Pinpoint the cell where the given text exists, returning its (X, Y) midpoint coordinate. 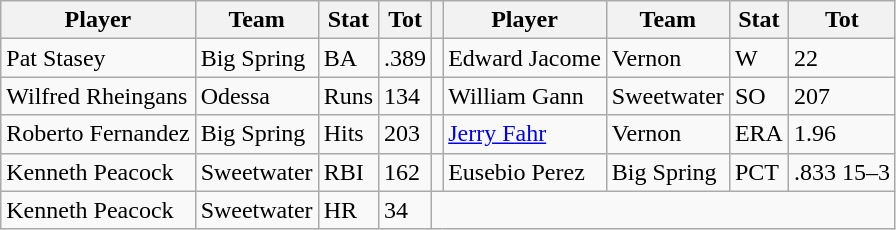
W (758, 58)
207 (842, 96)
Edward Jacome (525, 58)
BA (348, 58)
ERA (758, 134)
Hits (348, 134)
162 (406, 172)
Odessa (256, 96)
Pat Stasey (98, 58)
Eusebio Perez (525, 172)
.389 (406, 58)
203 (406, 134)
Runs (348, 96)
Jerry Fahr (525, 134)
1.96 (842, 134)
Roberto Fernandez (98, 134)
William Gann (525, 96)
134 (406, 96)
22 (842, 58)
SO (758, 96)
RBI (348, 172)
Wilfred Rheingans (98, 96)
.833 15–3 (842, 172)
34 (406, 210)
HR (348, 210)
PCT (758, 172)
